Extract the (X, Y) coordinate from the center of the cell holding the provided text.  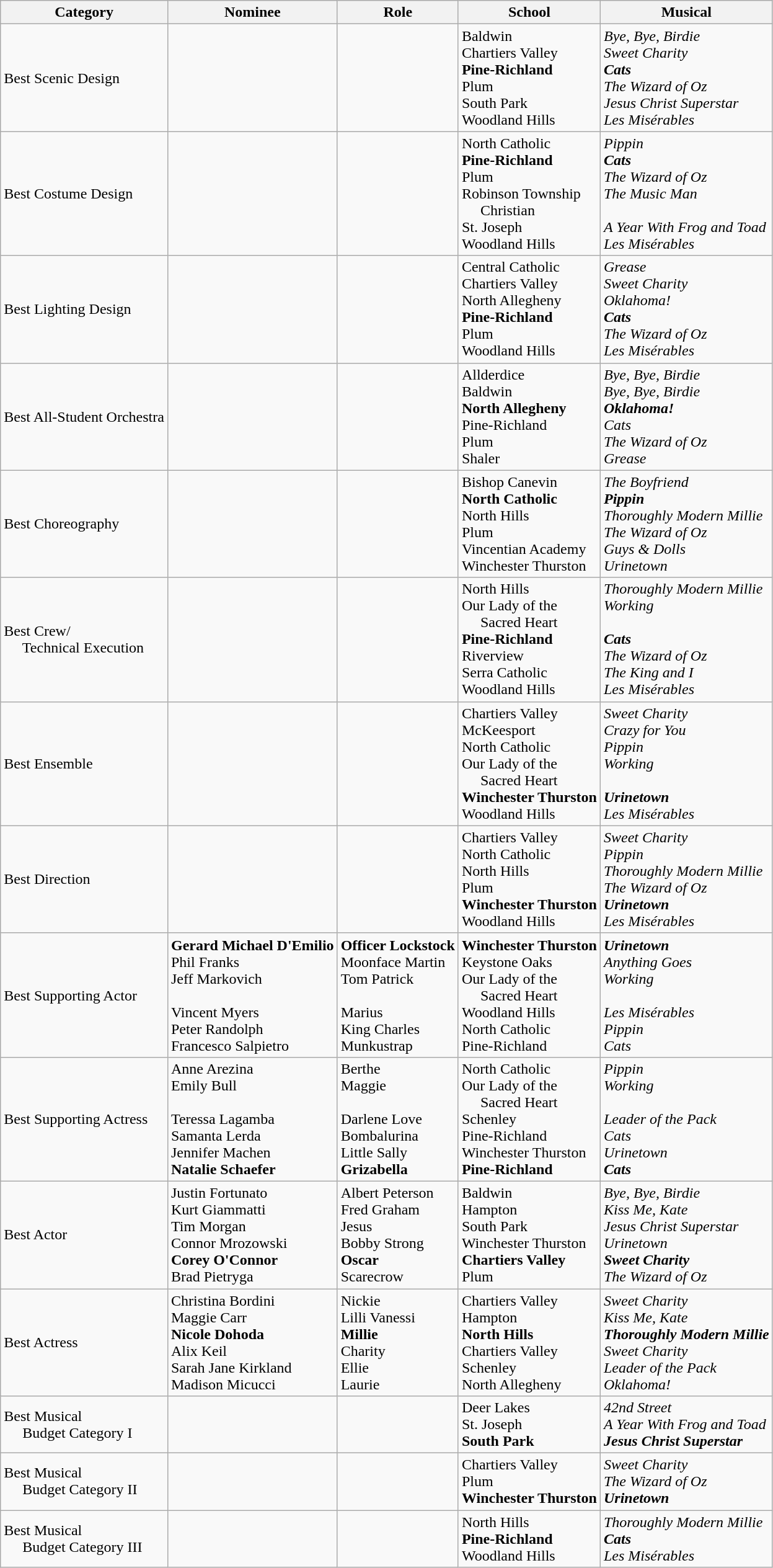
The BoyfriendPippinThoroughly Modern MillieThe Wizard of OzGuys & DollsUrinetown (686, 523)
42nd StreetA Year With Frog and ToadJesus Christ Superstar (686, 1425)
Albert PetersonFred GrahamJesusBobby StrongOscarScarecrow (398, 1234)
PippinWorkingLeader of the PackCatsUrinetownCats (686, 1119)
Best Musical Budget Category III (84, 1539)
Best All-Student Orchestra (84, 417)
BaldwinChartiers ValleyPine-RichlandPlumSouth ParkWoodland Hills (529, 78)
Chartiers ValleyPlumWinchester Thurston (529, 1482)
North HillsPine-RichlandWoodland Hills (529, 1539)
Best Actor (84, 1234)
Best Lighting Design (84, 309)
Thoroughly Modern MillieCatsLes Misérables (686, 1539)
Sweet CharityPippinThoroughly Modern MillieThe Wizard of OzUrinetownLes Misérables (686, 880)
Best Crew/ Technical Execution (84, 639)
Sweet CharityThe Wizard of OzUrinetown (686, 1482)
North CatholicPine-RichlandPlumRobinson Township ChristianSt. JosephWoodland Hills (529, 194)
School (529, 12)
Nominee (252, 12)
Best Supporting Actress (84, 1119)
Best Musical Budget Category II (84, 1482)
Officer LockstockMoonface MartinTom PatrickMariusKing CharlesMunkustrap (398, 995)
Best Actress (84, 1342)
BaldwinHamptonSouth ParkWinchester ThurstonChartiers ValleyPlum (529, 1234)
Chartiers ValleyHamptonNorth HillsChartiers ValleySchenleyNorth Allegheny (529, 1342)
Bye, Bye, BirdieBye, Bye, BirdieOklahoma!CatsThe Wizard of OzGrease (686, 417)
AllderdiceBaldwinNorth AlleghenyPine-RichlandPlumShaler (529, 417)
UrinetownAnything GoesWorkingLes MisérablesPippinCats (686, 995)
Best Ensemble (84, 764)
Sweet CharityKiss Me, KateThoroughly Modern MillieSweet CharityLeader of the PackOklahoma! (686, 1342)
North HillsOur Lady of the Sacred HeartPine-RichlandRiverviewSerra CatholicWoodland Hills (529, 639)
Winchester ThurstonKeystone OaksOur Lady of the Sacred HeartWoodland HillsNorth CatholicPine-Richland (529, 995)
Justin FortunatoKurt GiammattiTim MorganConnor MrozowskiCorey O'ConnorBrad Pietryga (252, 1234)
Gerard Michael D'EmilioPhil FranksJeff MarkovichVincent MyersPeter RandolphFrancesco Salpietro (252, 995)
Best Costume Design (84, 194)
Chartiers ValleyMcKeesportNorth CatholicOur Lady of the Sacred HeartWinchester ThurstonWoodland Hills (529, 764)
BertheMaggieDarlene LoveBombalurinaLittle SallyGrizabella (398, 1119)
Best Supporting Actor (84, 995)
Central CatholicChartiers ValleyNorth AlleghenyPine-RichlandPlumWoodland Hills (529, 309)
Thoroughly Modern MillieWorkingCatsThe Wizard of OzThe King and ILes Misérables (686, 639)
Sweet CharityCrazy for YouPippinWorkingUrinetownLes Misérables (686, 764)
Role (398, 12)
PippinCatsThe Wizard of OzThe Music ManA Year With Frog and ToadLes Misérables (686, 194)
Bishop CanevinNorth CatholicNorth HillsPlumVincentian AcademyWinchester Thurston (529, 523)
Category (84, 12)
Bye, Bye, BirdieKiss Me, KateJesus Christ SuperstarUrinetownSweet CharityThe Wizard of Oz (686, 1234)
Anne ArezinaEmily BullTeressa LagambaSamanta LerdaJennifer MachenNatalie Schaefer (252, 1119)
Musical (686, 12)
Best Direction (84, 880)
NickieLilli VanessiMillieCharityEllieLaurie (398, 1342)
Bye, Bye, BirdieSweet CharityCatsThe Wizard of OzJesus Christ SuperstarLes Misérables (686, 78)
Deer LakesSt. JosephSouth Park (529, 1425)
North CatholicOur Lady of the Sacred HeartSchenleyPine-RichlandWinchester ThurstonPine-Richland (529, 1119)
Christina BordiniMaggie CarrNicole DohodaAlix KeilSarah Jane KirklandMadison Micucci (252, 1342)
Best Scenic Design (84, 78)
Best Choreography (84, 523)
Chartiers ValleyNorth CatholicNorth HillsPlumWinchester ThurstonWoodland Hills (529, 880)
Best Musical Budget Category I (84, 1425)
GreaseSweet CharityOklahoma!CatsThe Wizard of OzLes Misérables (686, 309)
